Search for the cell housing the specified text and yield its (x, y) center coordinate. 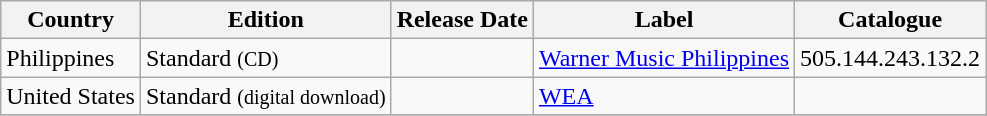
Philippines (71, 58)
Release Date (462, 20)
WEA (664, 96)
505.144.243.132.2 (890, 58)
Warner Music Philippines (664, 58)
Standard (digital download) (266, 96)
Catalogue (890, 20)
United States (71, 96)
Standard (CD) (266, 58)
Country (71, 20)
Edition (266, 20)
Label (664, 20)
